Find where the given text appears and provide that cell's center as (X, Y) coordinate. 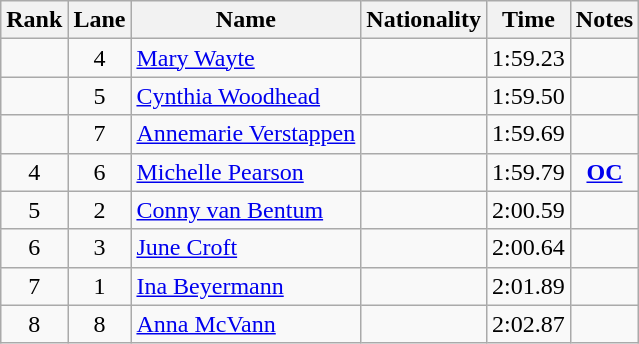
2:01.89 (529, 286)
Conny van Bentum (246, 210)
1:59.23 (529, 58)
1 (100, 286)
Rank (34, 20)
2 (100, 210)
Name (246, 20)
OC (604, 172)
June Croft (246, 248)
Ina Beyermann (246, 286)
Anna McVann (246, 324)
1:59.50 (529, 96)
1:59.69 (529, 134)
Mary Wayte (246, 58)
2:00.59 (529, 210)
Notes (604, 20)
3 (100, 248)
Annemarie Verstappen (246, 134)
2:00.64 (529, 248)
Michelle Pearson (246, 172)
1:59.79 (529, 172)
2:02.87 (529, 324)
Time (529, 20)
Nationality (424, 20)
Cynthia Woodhead (246, 96)
Lane (100, 20)
